Extract the [X, Y] coordinate from the center of the cell holding the provided text.  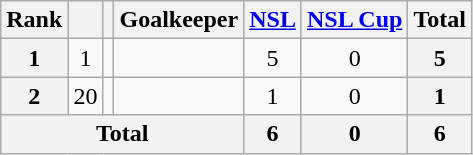
2 [34, 96]
NSL [273, 20]
Goalkeeper [179, 20]
Rank [34, 20]
NSL Cup [354, 20]
20 [86, 96]
